From the cell containing the given text, extract its center point as [X, Y] coordinate. 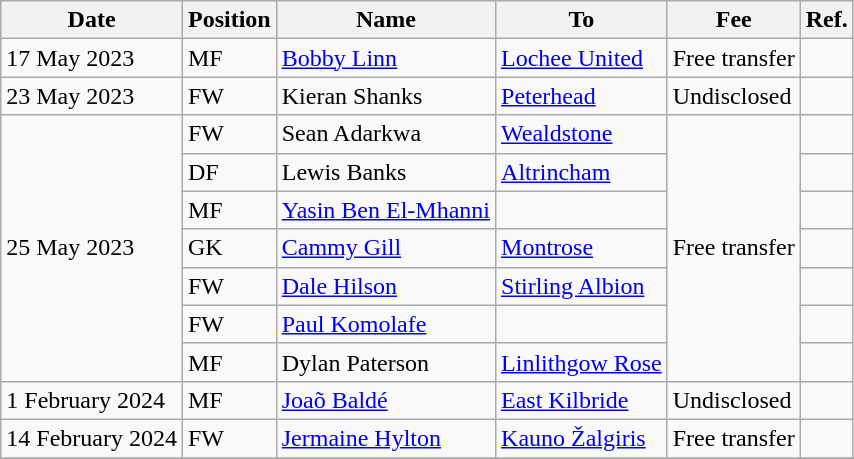
Date [92, 20]
Kauno Žalgiris [582, 438]
Stirling Albion [582, 286]
Fee [734, 20]
GK [229, 248]
14 February 2024 [92, 438]
Montrose [582, 248]
Yasin Ben El-Mhanni [386, 210]
To [582, 20]
Kieran Shanks [386, 96]
Altrincham [582, 172]
Jermaine Hylton [386, 438]
17 May 2023 [92, 58]
Cammy Gill [386, 248]
23 May 2023 [92, 96]
DF [229, 172]
25 May 2023 [92, 248]
1 February 2024 [92, 400]
Peterhead [582, 96]
Linlithgow Rose [582, 362]
Joaõ Baldé [386, 400]
Name [386, 20]
East Kilbride [582, 400]
Position [229, 20]
Paul Komolafe [386, 324]
Dale Hilson [386, 286]
Bobby Linn [386, 58]
Lewis Banks [386, 172]
Wealdstone [582, 134]
Lochee United [582, 58]
Sean Adarkwa [386, 134]
Ref. [826, 20]
Dylan Paterson [386, 362]
